Output the (X, Y) coordinate of the center of the cell containing the given text.  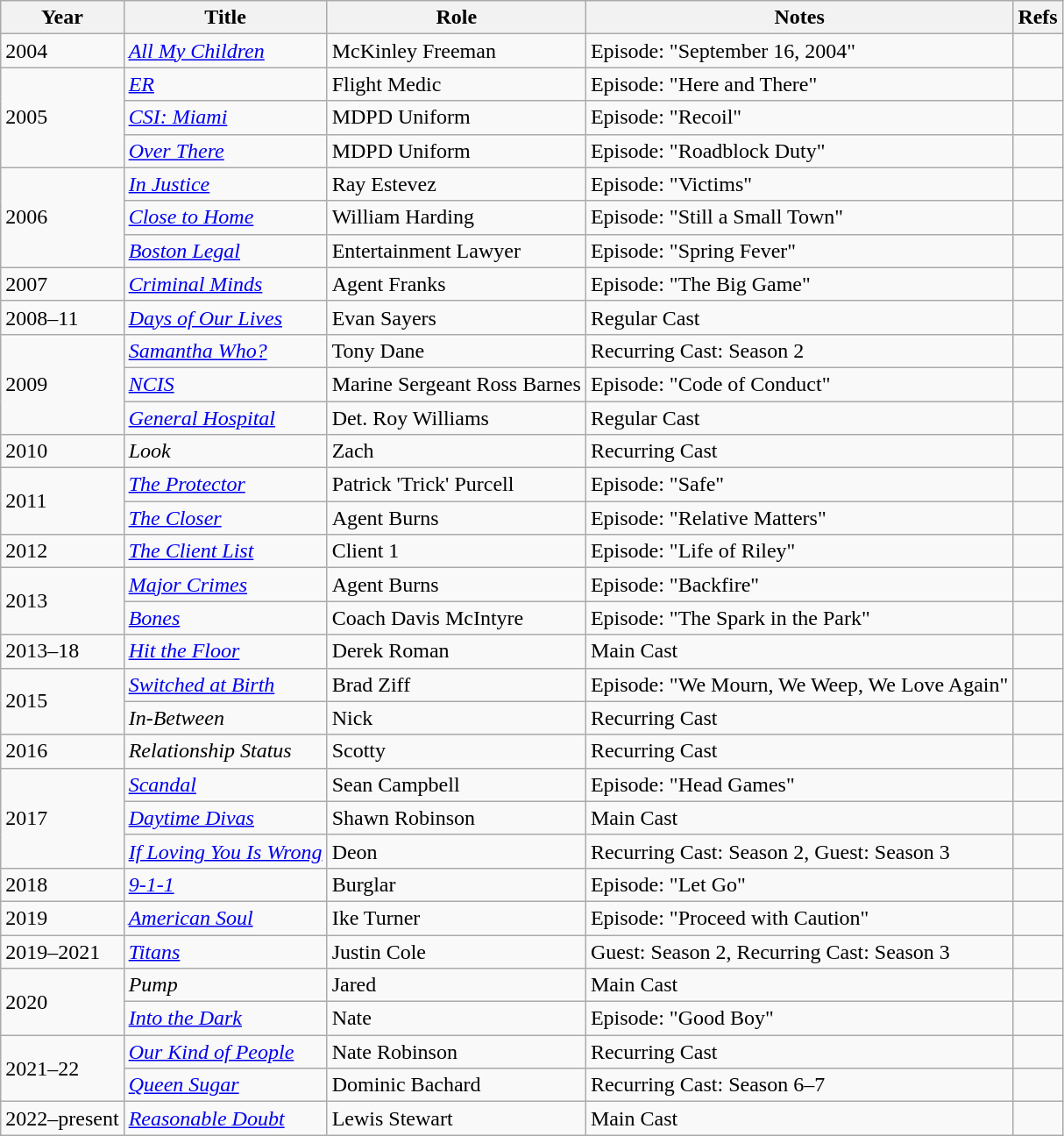
Over There (225, 151)
The Protector (225, 485)
Reasonable Doubt (225, 1118)
Episode: "Safe" (799, 485)
Flight Medic (456, 84)
NCIS (225, 384)
Guest: Season 2, Recurring Cast: Season 3 (799, 951)
Episode: "The Big Game" (799, 284)
Episode: "Good Boy" (799, 1019)
Episode: "Relative Matters" (799, 518)
2010 (62, 451)
If Loving You Is Wrong (225, 851)
Shawn Robinson (456, 818)
Dominic Bachard (456, 1085)
Criminal Minds (225, 284)
In-Between (225, 718)
Scotty (456, 751)
The Closer (225, 518)
Episode: "Code of Conduct" (799, 384)
Nate (456, 1019)
2004 (62, 51)
Client 1 (456, 551)
2020 (62, 1002)
Tony Dane (456, 351)
Deon (456, 851)
Episode: "Spring Fever" (799, 251)
Lewis Stewart (456, 1118)
General Hospital (225, 418)
Brad Ziff (456, 685)
Entertainment Lawyer (456, 251)
9-1-1 (225, 884)
CSI: Miami (225, 117)
Episode: "Victims" (799, 184)
Refs (1038, 18)
Episode: "Let Go" (799, 884)
Patrick 'Trick' Purcell (456, 485)
Into the Dark (225, 1019)
Evan Sayers (456, 317)
Recurring Cast: Season 2, Guest: Season 3 (799, 851)
Episode: "September 16, 2004" (799, 51)
Year (62, 18)
Days of Our Lives (225, 317)
Coach Davis McIntyre (456, 618)
Recurring Cast: Season 6–7 (799, 1085)
McKinley Freeman (456, 51)
Derek Roman (456, 651)
2019 (62, 918)
2021–22 (62, 1069)
2013–18 (62, 651)
Ray Estevez (456, 184)
Role (456, 18)
2012 (62, 551)
Episode: "Head Games" (799, 785)
Episode: "We Mourn, We Weep, We Love Again" (799, 685)
Our Kind of People (225, 1052)
Burglar (456, 884)
2015 (62, 701)
2006 (62, 217)
Boston Legal (225, 251)
Major Crimes (225, 585)
2011 (62, 501)
Switched at Birth (225, 685)
In Justice (225, 184)
Queen Sugar (225, 1085)
Close to Home (225, 217)
2008–11 (62, 317)
Marine Sergeant Ross Barnes (456, 384)
William Harding (456, 217)
Ike Turner (456, 918)
Episode: "Life of Riley" (799, 551)
2017 (62, 818)
Pump (225, 985)
Episode: "Here and There" (799, 84)
Titans (225, 951)
The Client List (225, 551)
Jared (456, 985)
2007 (62, 284)
Samantha Who? (225, 351)
Episode: "Recoil" (799, 117)
Nick (456, 718)
Scandal (225, 785)
Recurring Cast: Season 2 (799, 351)
Agent Franks (456, 284)
Look (225, 451)
Episode: "The Spark in the Park" (799, 618)
2016 (62, 751)
2009 (62, 384)
American Soul (225, 918)
All My Children (225, 51)
Nate Robinson (456, 1052)
2019–2021 (62, 951)
Title (225, 18)
Daytime Divas (225, 818)
ER (225, 84)
Episode: "Backfire" (799, 585)
Sean Campbell (456, 785)
Notes (799, 18)
Relationship Status (225, 751)
Det. Roy Williams (456, 418)
Episode: "Still a Small Town" (799, 217)
Bones (225, 618)
Episode: "Proceed with Caution" (799, 918)
2005 (62, 117)
Hit the Floor (225, 651)
2018 (62, 884)
2022–present (62, 1118)
2013 (62, 601)
Justin Cole (456, 951)
Episode: "Roadblock Duty" (799, 151)
Zach (456, 451)
